Return the [X, Y] coordinate for the center point of the cell that contains the specified text.  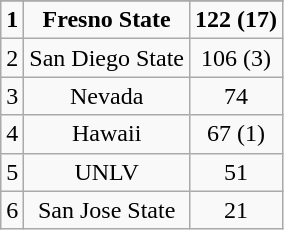
122 (17) [236, 20]
Nevada [107, 96]
67 (1) [236, 134]
Fresno State [107, 20]
6 [12, 210]
3 [12, 96]
2 [12, 58]
74 [236, 96]
51 [236, 172]
1 [12, 20]
21 [236, 210]
UNLV [107, 172]
5 [12, 172]
106 (3) [236, 58]
San Diego State [107, 58]
4 [12, 134]
Hawaii [107, 134]
San Jose State [107, 210]
